Extract the (X, Y) coordinate from the center of the cell holding the provided text.  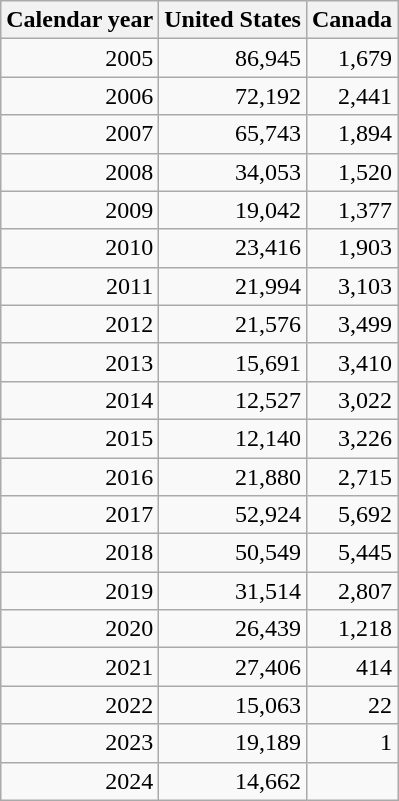
2024 (80, 781)
65,743 (233, 134)
5,692 (352, 515)
1,679 (352, 58)
2021 (80, 667)
14,662 (233, 781)
2006 (80, 96)
2,441 (352, 96)
2017 (80, 515)
Canada (352, 20)
Calendar year (80, 20)
2016 (80, 477)
2,715 (352, 477)
26,439 (233, 629)
1,894 (352, 134)
2013 (80, 362)
3,022 (352, 400)
72,192 (233, 96)
52,924 (233, 515)
2005 (80, 58)
3,226 (352, 438)
2010 (80, 248)
414 (352, 667)
5,445 (352, 553)
86,945 (233, 58)
1,377 (352, 210)
2022 (80, 705)
34,053 (233, 172)
21,576 (233, 324)
1,218 (352, 629)
15,691 (233, 362)
2011 (80, 286)
1 (352, 743)
1,520 (352, 172)
2020 (80, 629)
2012 (80, 324)
3,499 (352, 324)
2023 (80, 743)
27,406 (233, 667)
2014 (80, 400)
23,416 (233, 248)
22 (352, 705)
2018 (80, 553)
1,903 (352, 248)
15,063 (233, 705)
19,042 (233, 210)
2007 (80, 134)
2008 (80, 172)
21,880 (233, 477)
31,514 (233, 591)
United States (233, 20)
2009 (80, 210)
19,189 (233, 743)
3,410 (352, 362)
12,140 (233, 438)
2015 (80, 438)
12,527 (233, 400)
2,807 (352, 591)
3,103 (352, 286)
21,994 (233, 286)
50,549 (233, 553)
2019 (80, 591)
